Locate the cell with the specified text and output its [x, y] center coordinate. 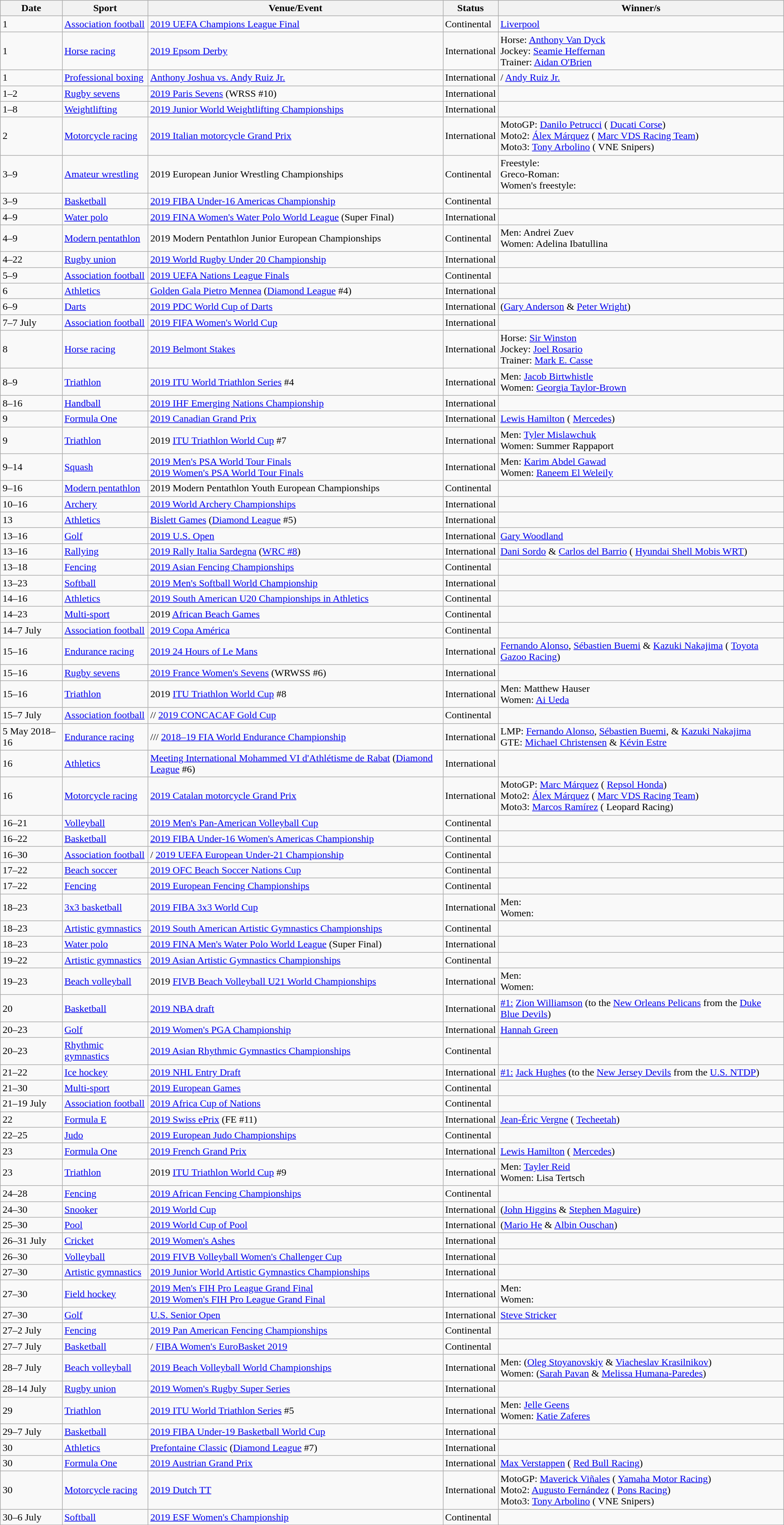
Rhythmic gymnastics [105, 1051]
2019 ITU Triathlon World Cup #7 [295, 440]
19–23 [31, 982]
MotoGP: Marc Márquez ( Repsol Honda)Moto2: Álex Márquez ( Marc VDS Racing Team)Moto3: Marcos Ramírez ( Leopard Racing) [641, 796]
Judo [105, 1135]
/ 2019 UEFA European Under-21 Championship [295, 854]
8–16 [31, 403]
Prefontaine Classic (Diamond League #7) [295, 1447]
21–22 [31, 1072]
MotoGP: Danilo Petrucci ( Ducati Corse)Moto2: Álex Márquez ( Marc VDS Racing Team)Moto3: Tony Arbolino ( VNE Snipers) [641, 136]
Handball [105, 403]
2019 Austrian Grand Prix [295, 1463]
Beach soccer [105, 870]
Golden Gala Pietro Mennea (Diamond League #4) [295, 291]
Field hockey [105, 1293]
8–9 [31, 382]
21–19 July [31, 1104]
2019 World Archery Championships [295, 504]
2019 World Cup of Pool [295, 1225]
2019 Rally Italia Sardegna (WRC #8) [295, 551]
2019 Men's PSA World Tour Finals 2019 Women's PSA World Tour Finals [295, 467]
Steve Stricker [641, 1315]
9–14 [31, 467]
24–28 [31, 1193]
5–9 [31, 275]
2019 FIBA 3x3 World Cup [295, 907]
15–7 July [31, 715]
24–30 [31, 1209]
2019 ESF Women's Championship [295, 1517]
Professional boxing [105, 78]
Date [31, 8]
3x3 basketball [105, 907]
Sport [105, 8]
16–30 [31, 854]
2019 Men's Pan-American Volleyball Cup [295, 823]
(Gary Anderson & Peter Wright) [641, 307]
2019 Belmont Stakes [295, 349]
2019 Junior World Artistic Gymnastics Championships [295, 1272]
/ Andy Ruiz Jr. [641, 78]
Men: (Oleg Stoyanovskiy & Viacheslav Krasilnikov)Women: (Sarah Pavan & Melissa Humana-Paredes) [641, 1368]
2019 European Junior Wrestling Championships [295, 174]
13–18 [31, 567]
2019 FIBA Under-16 Americas Championship [295, 201]
2019 Pan American Fencing Championships [295, 1331]
2019 Modern Pentathlon Junior European Championships [295, 238]
2019 Canadian Grand Prix [295, 419]
29–7 July [31, 1432]
// 2019 CONCACAF Gold Cup [295, 715]
Cricket [105, 1241]
Men: Jelle GeensWomen: Katie Zaferes [641, 1410]
2019 Men's FIH Pro League Grand Final 2019 Women's FIH Pro League Grand Final [295, 1293]
2019 Asian Artistic Gymnastics Championships [295, 960]
Horse: Anthony Van DyckJockey: Seamie HeffernanTrainer: Aidan O'Brien [641, 51]
16–21 [31, 823]
2019 PDC World Cup of Darts [295, 307]
Pool [105, 1225]
6–9 [31, 307]
Formula E [105, 1119]
2019 FIBA Under-19 Basketball World Cup [295, 1432]
14–7 July [31, 630]
2019 UEFA Champions League Final [295, 24]
2019 IHF Emerging Nations Championship [295, 403]
2019 World Cup [295, 1209]
Weightlifting [105, 109]
2019 Modern Pentathlon Youth European Championships [295, 488]
13 [31, 520]
2019 Women's PGA Championship [295, 1030]
/// 2018–19 FIA World Endurance Championship [295, 737]
6 [31, 291]
2019 European Judo Championships [295, 1135]
2019 Asian Rhythmic Gymnastics Championships [295, 1051]
19–22 [31, 960]
2019 World Rugby Under 20 Championship [295, 259]
2019 NBA draft [295, 1008]
Darts [105, 307]
14–23 [31, 614]
28–14 July [31, 1389]
#1: Jack Hughes (to the New Jersey Devils from the U.S. NTDP) [641, 1072]
2019 Junior World Weightlifting Championships [295, 109]
Hannah Green [641, 1030]
2019 South American Artistic Gymnastics Championships [295, 929]
Bislett Games (Diamond League #5) [295, 520]
2019 Women's Rugby Super Series [295, 1389]
20 [31, 1008]
2019 Catalan motorcycle Grand Prix [295, 796]
2019 Swiss ePrix (FE #11) [295, 1119]
1–2 [31, 93]
2019 NHL Entry Draft [295, 1072]
Status [471, 8]
Men: Tyler MislawchukWomen: Summer Rappaport [641, 440]
2019 Paris Sevens (WRSS #10) [295, 93]
10–16 [31, 504]
Rallying [105, 551]
30–6 July [31, 1517]
1–8 [31, 109]
2019 U.S. Open [295, 535]
Gary Woodland [641, 535]
Jean-Éric Vergne ( Techeetah) [641, 1119]
2019 France Women's Sevens (WRWSS #6) [295, 673]
/ FIBA Women's EuroBasket 2019 [295, 1346]
Snooker [105, 1209]
2019 Africa Cup of Nations [295, 1104]
2019 ITU World Triathlon Series #4 [295, 382]
4–22 [31, 259]
13–23 [31, 583]
Men: Matthew HauserWomen: Ai Ueda [641, 694]
2019 European Games [295, 1088]
2019 Italian motorcycle Grand Prix [295, 136]
2019 Epsom Derby [295, 51]
#1: Zion Williamson (to the New Orleans Pelicans from the Duke Blue Devils) [641, 1008]
2019 Men's Softball World Championship [295, 583]
Liverpool [641, 24]
2019 ITU Triathlon World Cup #8 [295, 694]
8 [31, 349]
Amateur wrestling [105, 174]
2 [31, 136]
2019 French Grand Prix [295, 1151]
27–7 July [31, 1346]
26–30 [31, 1257]
2019 ITU World Triathlon Series #5 [295, 1410]
22 [31, 1119]
Max Verstappen ( Red Bull Racing) [641, 1463]
Meeting International Mohammed VI d'Athlétisme de Rabat (Diamond League #6) [295, 763]
2019 Copa América [295, 630]
Winner/s [641, 8]
Venue/Event [295, 8]
Men: Tayler ReidWomen: Lisa Tertsch [641, 1172]
LMP: Fernando Alonso, Sébastien Buemi, & Kazuki NakajimaGTE: Michael Christensen & Kévin Estre [641, 737]
2019 Dutch TT [295, 1490]
MotoGP: Maverick Viñales ( Yamaha Motor Racing)Moto2: Augusto Fernández ( Pons Racing)Moto3: Tony Arbolino ( VNE Snipers) [641, 1490]
2019 Asian Fencing Championships [295, 567]
Men: Karim Abdel GawadWomen: Raneem El Weleily [641, 467]
26–31 July [31, 1241]
29 [31, 1410]
2019 FINA Men's Water Polo World League (Super Final) [295, 944]
Anthony Joshua vs. Andy Ruiz Jr. [295, 78]
2019 FINA Women's Water Polo World League (Super Final) [295, 217]
25–30 [31, 1225]
Ice hockey [105, 1072]
2019 FIVB Beach Volleyball U21 World Championships [295, 982]
Squash [105, 467]
U.S. Senior Open [295, 1315]
16–22 [31, 839]
27–2 July [31, 1331]
(Mario He & Albin Ouschan) [641, 1225]
5 May 2018–16 [31, 737]
2019 European Fencing Championships [295, 886]
28–7 July [31, 1368]
Men: Andrei ZuevWomen: Adelina Ibatullina [641, 238]
14–16 [31, 599]
2019 African Fencing Championships [295, 1193]
2019 FIBA Under-16 Women's Americas Championship [295, 839]
2019 African Beach Games [295, 614]
21–30 [31, 1088]
2019 ITU Triathlon World Cup #9 [295, 1172]
2019 Beach Volleyball World Championships [295, 1368]
2019 OFC Beach Soccer Nations Cup [295, 870]
2019 South American U20 Championships in Athletics [295, 599]
Archery [105, 504]
Dani Sordo & Carlos del Barrio ( Hyundai Shell Mobis WRT) [641, 551]
22–25 [31, 1135]
Horse: Sir WinstonJockey: Joel RosarioTrainer: Mark E. Casse [641, 349]
2019 24 Hours of Le Mans [295, 652]
Men: Jacob BirtwhistleWomen: Georgia Taylor-Brown [641, 382]
7–7 July [31, 323]
2019 FIVB Volleyball Women's Challenger Cup [295, 1257]
2019 UEFA Nations League Finals [295, 275]
9–16 [31, 488]
Freestyle: Greco-Roman: Women's freestyle: [641, 174]
Fernando Alonso, Sébastien Buemi & Kazuki Nakajima ( Toyota Gazoo Racing) [641, 652]
(John Higgins & Stephen Maguire) [641, 1209]
2019 FIFA Women's World Cup [295, 323]
2019 Women's Ashes [295, 1241]
